Find where the given text appears and provide that cell's center as [X, Y] coordinate. 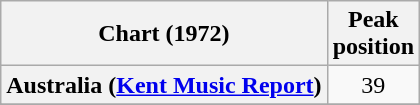
39 [373, 85]
Australia (Kent Music Report) [164, 85]
Peakposition [373, 34]
Chart (1972) [164, 34]
